Capture the cell that displays the provided text and extract its (x, y) central coordinate. 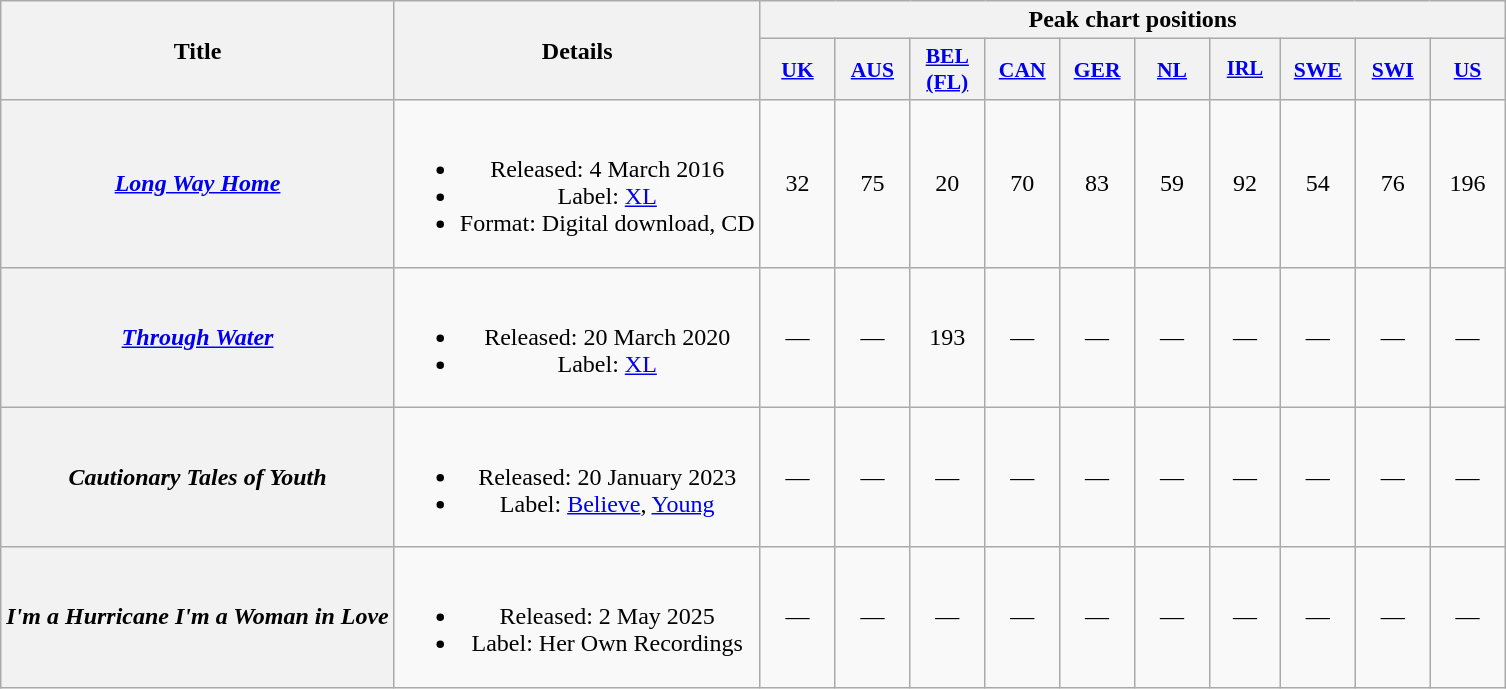
76 (1392, 184)
Released: 20 March 2020Label: XL (577, 337)
I'm a Hurricane I'm a Woman in Love (198, 617)
Title (198, 50)
Released: 4 March 2016Label: XLFormat: Digital download, CD (577, 184)
SWI (1392, 70)
GER (1098, 70)
Details (577, 50)
BEL(FL) (948, 70)
CAN (1022, 70)
AUS (872, 70)
SWE (1318, 70)
UK (798, 70)
Through Water (198, 337)
83 (1098, 184)
193 (948, 337)
54 (1318, 184)
75 (872, 184)
92 (1244, 184)
Long Way Home (198, 184)
Released: 20 January 2023Label: Believe, Young (577, 477)
59 (1172, 184)
Peak chart positions (1132, 20)
US (1468, 70)
20 (948, 184)
70 (1022, 184)
IRL (1244, 70)
32 (798, 184)
NL (1172, 70)
Cautionary Tales of Youth (198, 477)
Released: 2 May 2025Label: Her Own Recordings (577, 617)
196 (1468, 184)
